Provide the [X, Y] coordinate of the cell's center where the given text is located.  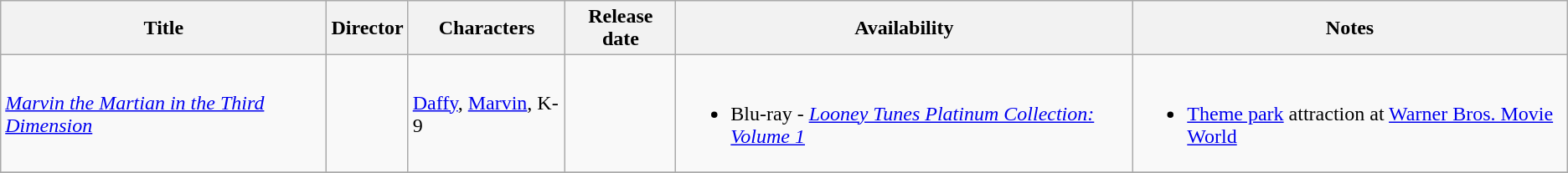
Availability [905, 28]
Daffy, Marvin, K-9 [487, 114]
Director [367, 28]
Marvin the Martian in the Third Dimension [164, 114]
Title [164, 28]
Notes [1350, 28]
Release date [621, 28]
Characters [487, 28]
Blu-ray - Looney Tunes Platinum Collection: Volume 1 [905, 114]
Theme park attraction at Warner Bros. Movie World [1350, 114]
